Return (X, Y) of the center of cell containing provided text 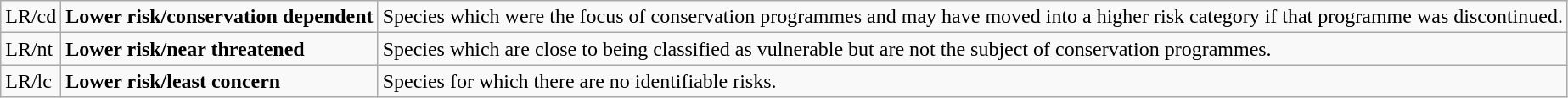
LR/nt (31, 49)
Lower risk/near threatened (219, 49)
Species for which there are no identifiable risks. (973, 81)
Lower risk/conservation dependent (219, 17)
Species which are close to being classified as vulnerable but are not the subject of conservation programmes. (973, 49)
Lower risk/least concern (219, 81)
LR/cd (31, 17)
Species which were the focus of conservation programmes and may have moved into a higher risk category if that programme was discontinued. (973, 17)
LR/lc (31, 81)
